For the text-containing cell, return its midpoint in [x, y] coordinate format. 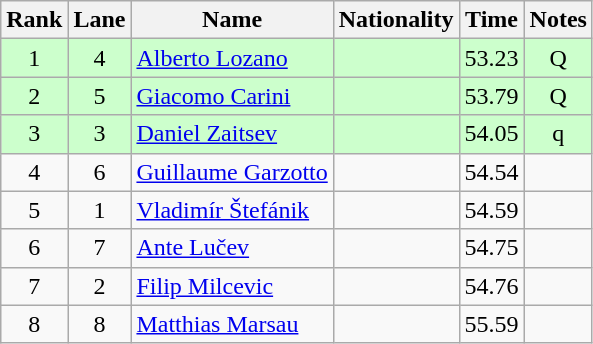
55.59 [492, 324]
53.23 [492, 58]
Name [232, 20]
Notes [558, 20]
Nationality [396, 20]
Alberto Lozano [232, 58]
54.05 [492, 134]
Rank [34, 20]
Guillaume Garzotto [232, 172]
Daniel Zaitsev [232, 134]
54.54 [492, 172]
Filip Milcevic [232, 286]
54.59 [492, 210]
Giacomo Carini [232, 96]
54.75 [492, 248]
54.76 [492, 286]
Time [492, 20]
53.79 [492, 96]
Ante Lučev [232, 248]
Matthias Marsau [232, 324]
q [558, 134]
Lane [100, 20]
Vladimír Štefánik [232, 210]
